Detect which cell encompasses the target text, then output its (x, y) center coordinate. 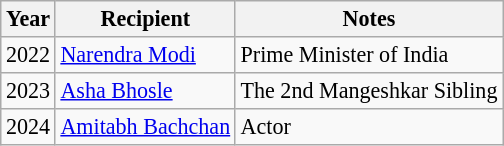
Prime Minister of India (368, 54)
Asha Bhosle (145, 90)
The 2nd Mangeshkar Sibling (368, 90)
Amitabh Bachchan (145, 126)
2024 (28, 126)
Recipient (145, 18)
Narendra Modi (145, 54)
Year (28, 18)
Notes (368, 18)
2023 (28, 90)
Actor (368, 126)
2022 (28, 54)
